Return (x, y) of the center of cell containing provided text 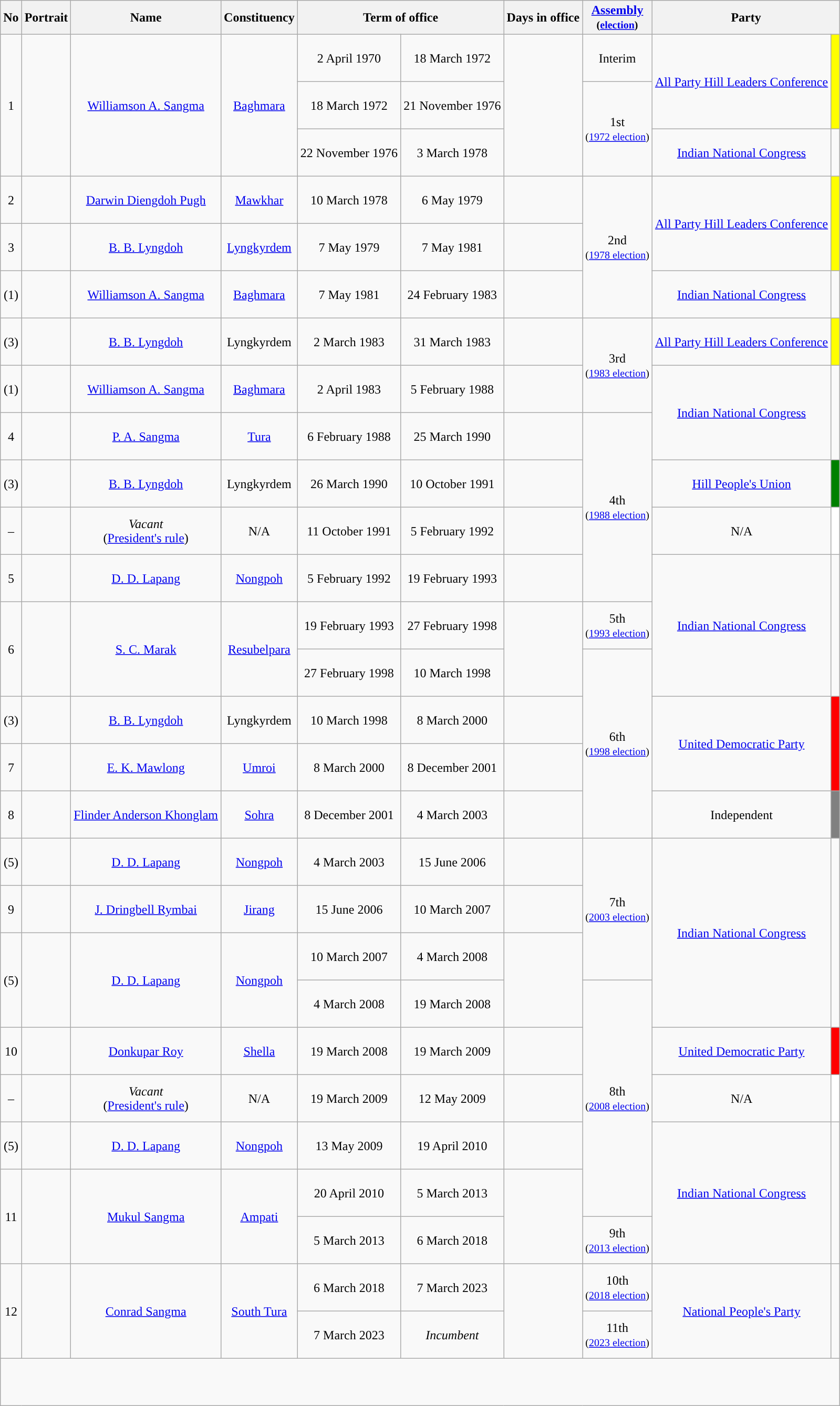
J. Dringbell Rymbai (146, 909)
3rd(1983 election) (618, 366)
22 November 1976 (349, 153)
2 March 1983 (349, 342)
Shella (260, 1051)
National People's Party (741, 1311)
S. C. Marak (146, 649)
Independent (741, 815)
9th(2013 election) (618, 1240)
24 February 1983 (452, 295)
26 March 1990 (349, 484)
4th(1988 election) (618, 508)
Interim (618, 58)
12 (11, 1311)
Tura (260, 437)
12 May 2009 (452, 1099)
6th(1998 election) (618, 744)
11th(2023 election) (618, 1335)
Days in office (543, 18)
1 (11, 106)
31 March 1983 (452, 342)
1st(1972 election) (618, 129)
Jirang (260, 909)
2nd(1978 election) (618, 247)
3 March 1978 (452, 153)
10 March 1978 (349, 200)
10th(2018 election) (618, 1288)
9 (11, 909)
6 May 1979 (452, 200)
10 (11, 1051)
8 (11, 815)
5 February 1988 (452, 389)
11 (11, 1217)
Flinder Anderson Khonglam (146, 815)
10 October 1991 (452, 484)
19 April 2010 (452, 1146)
South Tura (260, 1311)
25 March 1990 (452, 437)
3 (11, 247)
Constituency (260, 18)
6 (11, 649)
13 May 2009 (349, 1146)
Portrait (46, 18)
Hill People's Union (741, 484)
8th(2008 election) (618, 1099)
Party (746, 18)
5 (11, 578)
Umroi (260, 768)
Darwin Diengdoh Pugh (146, 200)
7th(2003 election) (618, 909)
11 October 1991 (349, 531)
Resubelpara (260, 649)
4 (11, 437)
2 April 1970 (349, 58)
No (11, 18)
Mawkhar (260, 200)
Mukul Sangma (146, 1217)
Conrad Sangma (146, 1311)
Donkupar Roy (146, 1051)
6 February 1988 (349, 437)
Term of office (400, 18)
2 (11, 200)
Sohra (260, 815)
21 November 1976 (452, 106)
Ampati (260, 1217)
7 May 1979 (349, 247)
20 April 2010 (349, 1193)
P. A. Sangma (146, 437)
5th(1993 election) (618, 626)
Name (146, 18)
Assembly(election) (618, 18)
E. K. Mawlong (146, 768)
Incumbent (452, 1335)
7 (11, 768)
2 April 1983 (349, 389)
